Locate the cell with the specified text and output its [X, Y] center coordinate. 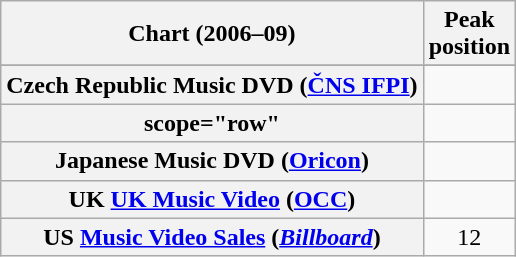
12 [469, 237]
UK UK Music Video (OCC) [212, 199]
scope="row" [212, 123]
Peakposition [469, 34]
US Music Video Sales (Billboard) [212, 237]
Japanese Music DVD (Oricon) [212, 161]
Chart (2006–09) [212, 34]
Czech Republic Music DVD (ČNS IFPI) [212, 85]
